Scan for the cell matching the given text and deliver its [X, Y] coordinate at center. 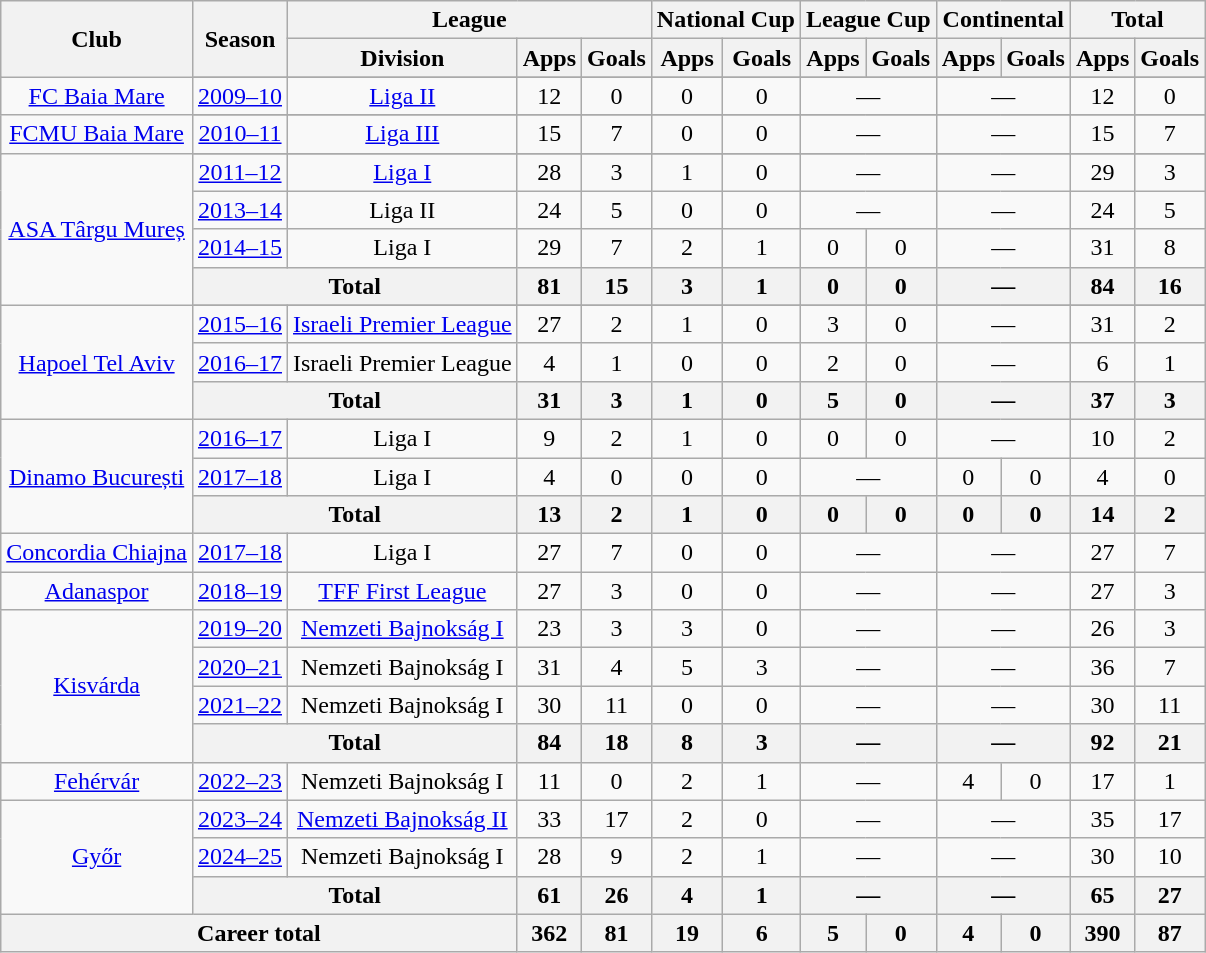
36 [1102, 667]
2024–25 [240, 857]
Division [403, 58]
Career total [259, 933]
League Cup [868, 20]
FCMU Baia Mare [97, 134]
2011–12 [240, 172]
92 [1102, 743]
2023–24 [240, 819]
Kisvárda [97, 686]
2020–21 [240, 667]
TFF First League [403, 591]
390 [1102, 933]
33 [549, 819]
2018–19 [240, 591]
Nemzeti Bajnokság II [403, 819]
Continental [1003, 20]
362 [549, 933]
23 [549, 629]
65 [1102, 895]
18 [617, 743]
Győr [97, 857]
2022–23 [240, 781]
Adanaspor [97, 591]
Concordia Chiajna [97, 553]
61 [549, 895]
Hapoel Tel Aviv [97, 362]
2015–16 [240, 324]
Fehérvár [97, 781]
14 [1102, 515]
37 [1102, 400]
2021–22 [240, 705]
League [470, 20]
National Cup [726, 20]
16 [1170, 286]
2009–10 [240, 96]
2013–14 [240, 210]
Season [240, 39]
Dinamo București [97, 476]
FC Baia Mare [97, 96]
13 [549, 515]
35 [1102, 819]
Club [97, 39]
21 [1170, 743]
ASA Târgu Mureș [97, 229]
87 [1170, 933]
Liga III [403, 134]
2019–20 [240, 629]
2010–11 [240, 134]
19 [687, 933]
2014–15 [240, 248]
